From the cell containing the given text, extract its center point as (X, Y) coordinate. 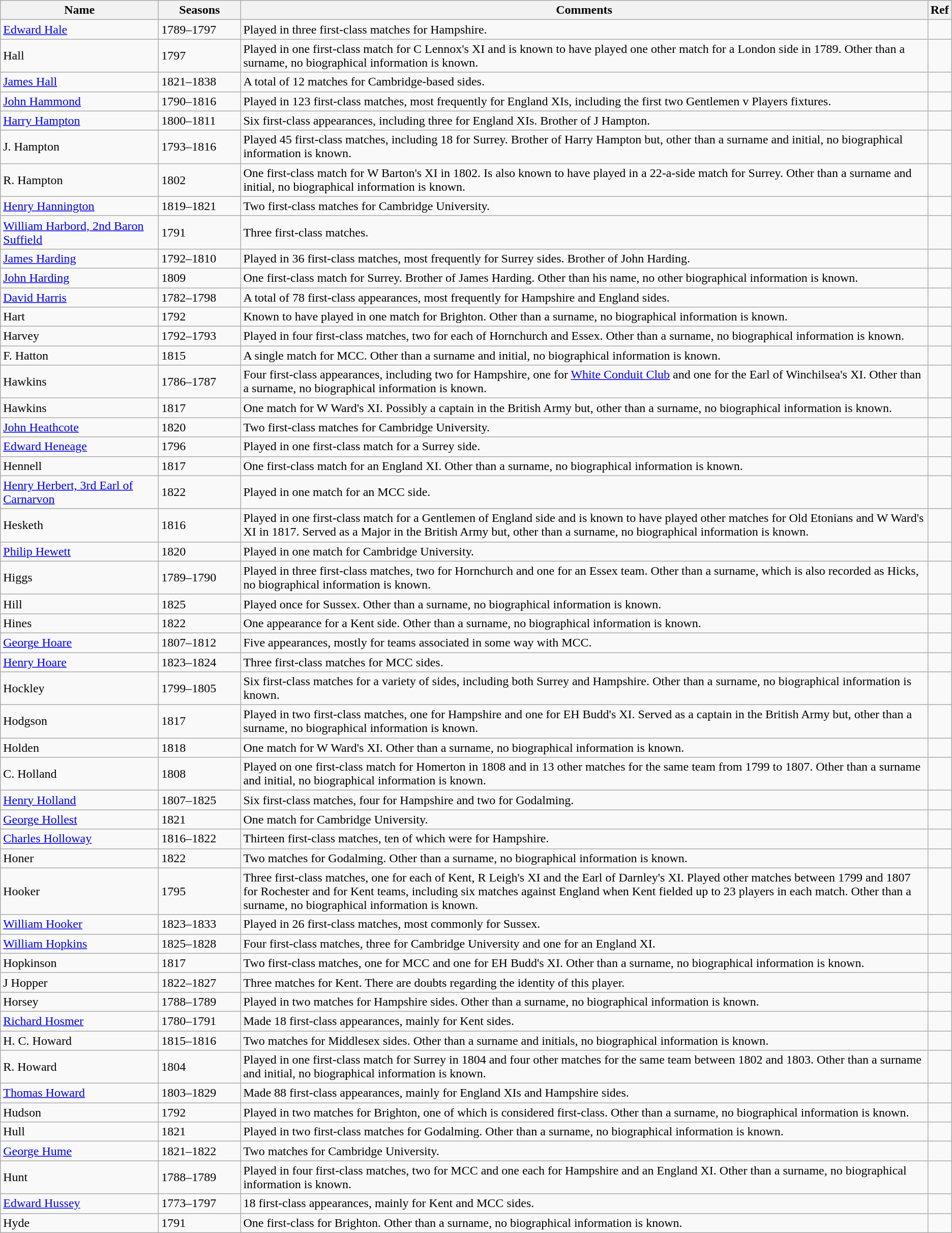
Edward Heneage (79, 447)
William Hooker (79, 924)
Four first-class matches, three for Cambridge University and one for an England XI. (584, 944)
William Hopkins (79, 944)
1823–1833 (199, 924)
Henry Hannington (79, 206)
Six first-class matches for a variety of sides, including both Surrey and Hampshire. Other than a surname, no biographical information is known. (584, 689)
Hodgson (79, 721)
Hockley (79, 689)
A single match for MCC. Other than a surname and initial, no biographical information is known. (584, 356)
Higgs (79, 578)
1807–1825 (199, 800)
Honer (79, 858)
1799–1805 (199, 689)
1823–1824 (199, 662)
Hooker (79, 891)
H. C. Howard (79, 1040)
A total of 12 matches for Cambridge-based sides. (584, 82)
1780–1791 (199, 1021)
Played in 123 first-class matches, most frequently for England XIs, including the first two Gentlemen v Players fixtures. (584, 101)
1789–1797 (199, 30)
John Harding (79, 278)
1807–1812 (199, 642)
1818 (199, 748)
1816 (199, 525)
Holden (79, 748)
One match for W Ward's XI. Other than a surname, no biographical information is known. (584, 748)
Comments (584, 10)
1790–1816 (199, 101)
Made 88 first-class appearances, mainly for England XIs and Hampshire sides. (584, 1093)
C. Holland (79, 774)
Hopkinson (79, 963)
Henry Hoare (79, 662)
Played in two matches for Hampshire sides. Other than a surname, no biographical information is known. (584, 1002)
Philip Hewett (79, 551)
Harvey (79, 336)
1825–1828 (199, 944)
F. Hatton (79, 356)
One first-class for Brighton. Other than a surname, no biographical information is known. (584, 1223)
1825 (199, 604)
Henry Herbert, 3rd Earl of Carnarvon (79, 492)
1773–1797 (199, 1203)
One match for W Ward's XI. Possibly a captain in the British Army but, other than a surname, no biographical information is known. (584, 408)
Hunt (79, 1177)
Hall (79, 56)
Known to have played in one match for Brighton. Other than a surname, no biographical information is known. (584, 317)
Hart (79, 317)
1821–1822 (199, 1151)
1795 (199, 891)
Edward Hussey (79, 1203)
1809 (199, 278)
1793–1816 (199, 146)
Played in four first-class matches, two for each of Hornchurch and Essex. Other than a surname, no biographical information is known. (584, 336)
1786–1787 (199, 381)
1816–1822 (199, 839)
John Heathcote (79, 427)
Hull (79, 1132)
J Hopper (79, 982)
A total of 78 first-class appearances, most frequently for Hampshire and England sides. (584, 298)
Played in three first-class matches for Hampshire. (584, 30)
Played in one match for Cambridge University. (584, 551)
Six first-class matches, four for Hampshire and two for Godalming. (584, 800)
Played in one match for an MCC side. (584, 492)
Played in two matches for Brighton, one of which is considered first-class. Other than a surname, no biographical information is known. (584, 1112)
Played in 36 first-class matches, most frequently for Surrey sides. Brother of John Harding. (584, 258)
Hesketh (79, 525)
George Hume (79, 1151)
George Hollest (79, 819)
Hyde (79, 1223)
David Harris (79, 298)
Two matches for Middlesex sides. Other than a surname and initials, no biographical information is known. (584, 1040)
Edward Hale (79, 30)
R. Howard (79, 1067)
1803–1829 (199, 1093)
Henry Holland (79, 800)
Hill (79, 604)
Played in one first-class match for a Surrey side. (584, 447)
Two matches for Cambridge University. (584, 1151)
James Hall (79, 82)
Name (79, 10)
James Harding (79, 258)
John Hammond (79, 101)
Horsey (79, 1002)
One first-class match for Surrey. Brother of James Harding. Other than his name, no other biographical information is known. (584, 278)
Hines (79, 623)
1821–1838 (199, 82)
1789–1790 (199, 578)
1792–1793 (199, 336)
Richard Hosmer (79, 1021)
1792–1810 (199, 258)
Six first-class appearances, including three for England XIs. Brother of J Hampton. (584, 121)
One first-class match for an England XI. Other than a surname, no biographical information is known. (584, 466)
Three first-class matches for MCC sides. (584, 662)
Harry Hampton (79, 121)
1804 (199, 1067)
Thirteen first-class matches, ten of which were for Hampshire. (584, 839)
J. Hampton (79, 146)
1782–1798 (199, 298)
1796 (199, 447)
1815–1816 (199, 1040)
Two matches for Godalming. Other than a surname, no biographical information is known. (584, 858)
William Harbord, 2nd Baron Suffield (79, 232)
George Hoare (79, 642)
Three matches for Kent. There are doubts regarding the identity of this player. (584, 982)
1800–1811 (199, 121)
Seasons (199, 10)
One appearance for a Kent side. Other than a surname, no biographical information is known. (584, 623)
Played once for Sussex. Other than a surname, no biographical information is known. (584, 604)
One match for Cambridge University. (584, 819)
Hennell (79, 466)
Charles Holloway (79, 839)
Ref (940, 10)
Two first-class matches, one for MCC and one for EH Budd's XI. Other than a surname, no biographical information is known. (584, 963)
1819–1821 (199, 206)
Thomas Howard (79, 1093)
Five appearances, mostly for teams associated in some way with MCC. (584, 642)
R. Hampton (79, 180)
1802 (199, 180)
Made 18 first-class appearances, mainly for Kent sides. (584, 1021)
1808 (199, 774)
Played in two first-class matches for Godalming. Other than a surname, no biographical information is known. (584, 1132)
Three first-class matches. (584, 232)
1822–1827 (199, 982)
1815 (199, 356)
Hudson (79, 1112)
Played in 26 first-class matches, most commonly for Sussex. (584, 924)
1797 (199, 56)
18 first-class appearances, mainly for Kent and MCC sides. (584, 1203)
